Return the (x, y) coordinate for the center point of the cell that contains the specified text.  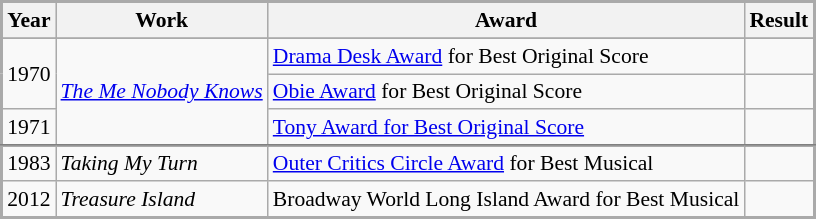
Broadway World Long Island Award for Best Musical (506, 200)
Taking My Turn (162, 164)
Result (779, 20)
The Me Nobody Knows (162, 92)
1970 (29, 74)
Obie Award for Best Original Score (506, 92)
Award (506, 20)
Tony Award for Best Original Score (506, 128)
Work (162, 20)
Treasure Island (162, 200)
1971 (29, 128)
2012 (29, 200)
1983 (29, 164)
Year (29, 20)
Drama Desk Award for Best Original Score (506, 56)
Outer Critics Circle Award for Best Musical (506, 164)
